For the text-containing cell, return its midpoint in [x, y] coordinate format. 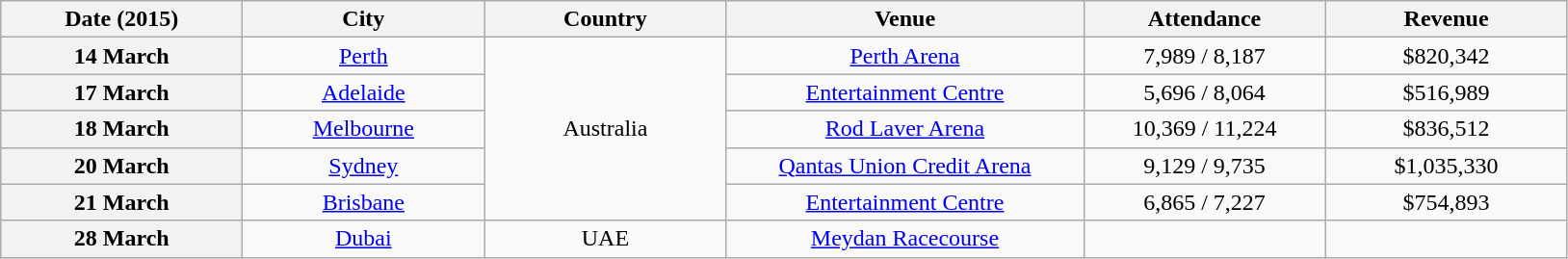
10,369 / 11,224 [1204, 129]
Revenue [1447, 19]
Dubai [364, 239]
6,865 / 7,227 [1204, 202]
20 March [121, 166]
Date (2015) [121, 19]
Rod Laver Arena [905, 129]
Perth [364, 56]
Perth Arena [905, 56]
$754,893 [1447, 202]
$516,989 [1447, 92]
5,696 / 8,064 [1204, 92]
21 March [121, 202]
Meydan Racecourse [905, 239]
Venue [905, 19]
17 March [121, 92]
UAE [605, 239]
Adelaide [364, 92]
$1,035,330 [1447, 166]
$836,512 [1447, 129]
Country [605, 19]
$820,342 [1447, 56]
Qantas Union Credit Arena [905, 166]
28 March [121, 239]
Melbourne [364, 129]
Brisbane [364, 202]
Attendance [1204, 19]
18 March [121, 129]
9,129 / 9,735 [1204, 166]
Sydney [364, 166]
7,989 / 8,187 [1204, 56]
City [364, 19]
Australia [605, 129]
14 March [121, 56]
